Pinpoint the cell where the given text exists, returning its (X, Y) midpoint coordinate. 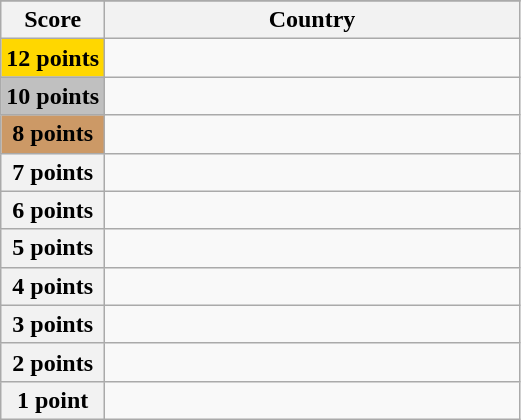
Score (53, 20)
5 points (53, 248)
Country (312, 20)
10 points (53, 96)
6 points (53, 210)
7 points (53, 172)
8 points (53, 134)
1 point (53, 400)
3 points (53, 324)
12 points (53, 58)
4 points (53, 286)
2 points (53, 362)
